Extract the [x, y] coordinate from the center of the cell holding the provided text.  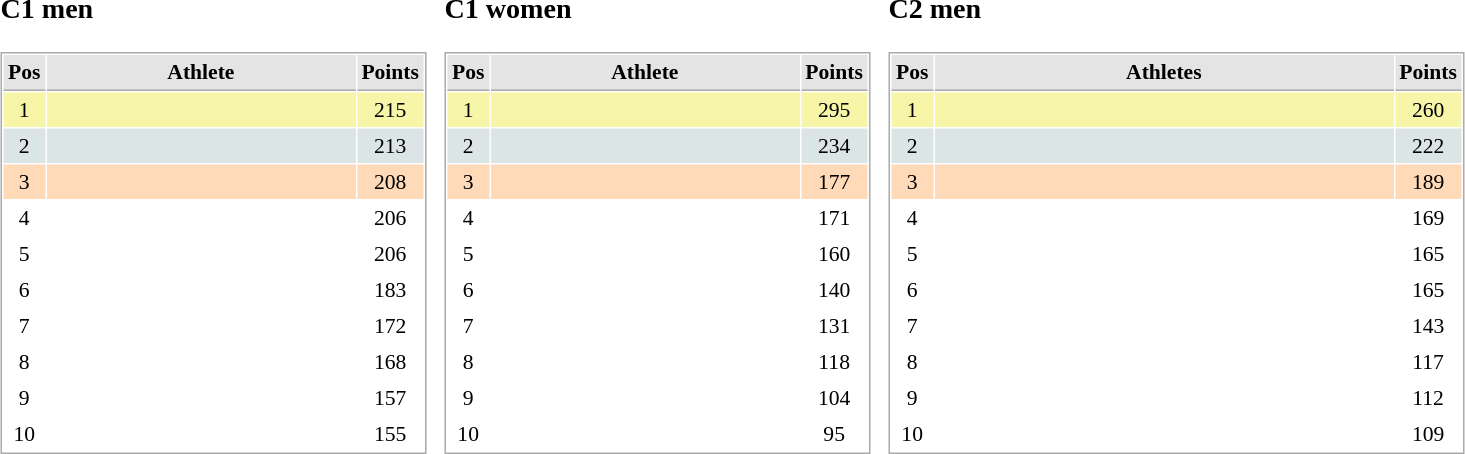
172 [390, 326]
222 [1428, 146]
155 [390, 434]
112 [1428, 398]
171 [834, 218]
117 [1428, 362]
189 [1428, 182]
295 [834, 110]
95 [834, 434]
213 [390, 146]
183 [390, 290]
140 [834, 290]
208 [390, 182]
157 [390, 398]
260 [1428, 110]
168 [390, 362]
177 [834, 182]
169 [1428, 218]
Athletes [1164, 74]
160 [834, 254]
104 [834, 398]
131 [834, 326]
118 [834, 362]
215 [390, 110]
143 [1428, 326]
109 [1428, 434]
234 [834, 146]
